Scan for the cell matching the given text and deliver its [x, y] coordinate at center. 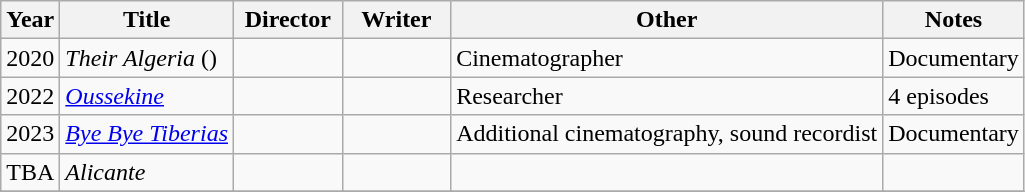
TBA [30, 172]
Oussekine [147, 96]
Notes [954, 20]
Alicante [147, 172]
Additional cinematography, sound recordist [667, 134]
Director [288, 20]
4 episodes [954, 96]
Cinematographer [667, 58]
Title [147, 20]
2022 [30, 96]
Researcher [667, 96]
2023 [30, 134]
Year [30, 20]
Other [667, 20]
Their Algeria () [147, 58]
2020 [30, 58]
Bye Bye Tiberias [147, 134]
Writer [396, 20]
